Identify which cell holds the provided text, then report its [X, Y] central coordinate. 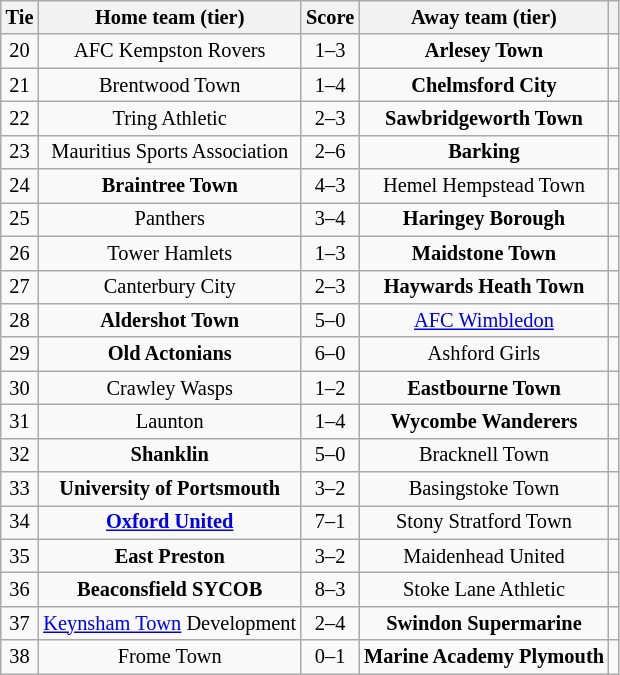
Stony Stratford Town [484, 522]
Score [330, 17]
East Preston [170, 556]
Marine Academy Plymouth [484, 657]
27 [20, 287]
Sawbridgeworth Town [484, 118]
Bracknell Town [484, 455]
6–0 [330, 354]
Wycombe Wanderers [484, 421]
Eastbourne Town [484, 388]
Crawley Wasps [170, 388]
AFC Kempston Rovers [170, 51]
8–3 [330, 589]
Brentwood Town [170, 85]
Panthers [170, 219]
3–4 [330, 219]
35 [20, 556]
Haringey Borough [484, 219]
Tower Hamlets [170, 253]
Chelmsford City [484, 85]
37 [20, 623]
Home team (tier) [170, 17]
7–1 [330, 522]
Canterbury City [170, 287]
23 [20, 152]
Keynsham Town Development [170, 623]
32 [20, 455]
1–2 [330, 388]
Maidenhead United [484, 556]
Maidstone Town [484, 253]
Hemel Hempstead Town [484, 186]
Tring Athletic [170, 118]
Haywards Heath Town [484, 287]
20 [20, 51]
Shanklin [170, 455]
2–6 [330, 152]
Arlesey Town [484, 51]
34 [20, 522]
36 [20, 589]
0–1 [330, 657]
29 [20, 354]
Old Actonians [170, 354]
Frome Town [170, 657]
Away team (tier) [484, 17]
AFC Wimbledon [484, 320]
Launton [170, 421]
24 [20, 186]
22 [20, 118]
21 [20, 85]
Ashford Girls [484, 354]
Swindon Supermarine [484, 623]
28 [20, 320]
Braintree Town [170, 186]
26 [20, 253]
30 [20, 388]
31 [20, 421]
University of Portsmouth [170, 489]
Tie [20, 17]
2–4 [330, 623]
Barking [484, 152]
Stoke Lane Athletic [484, 589]
33 [20, 489]
38 [20, 657]
Beaconsfield SYCOB [170, 589]
Basingstoke Town [484, 489]
25 [20, 219]
4–3 [330, 186]
Oxford United [170, 522]
Mauritius Sports Association [170, 152]
Aldershot Town [170, 320]
